Output the (X, Y) coordinate of the center of the cell containing the given text.  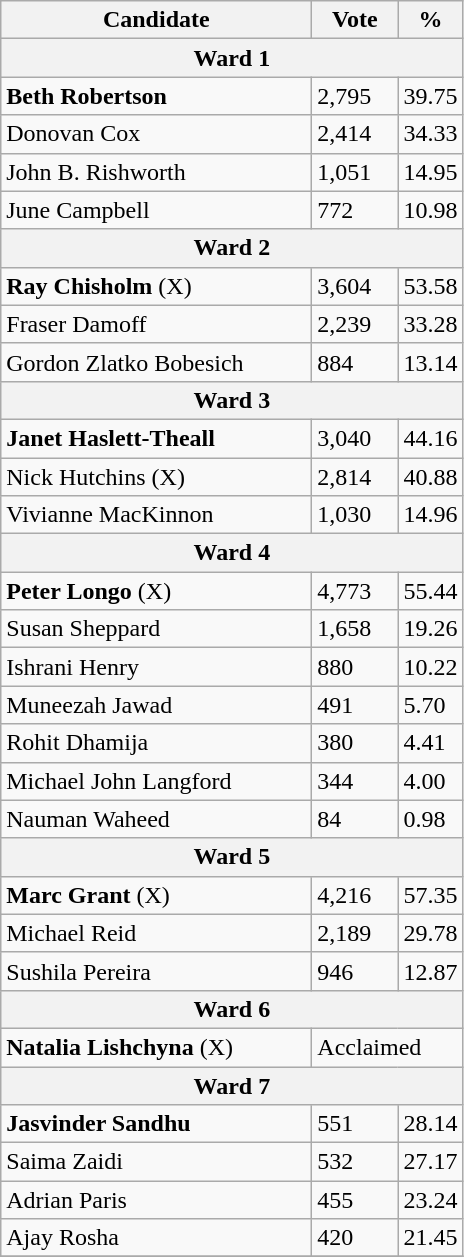
420 (355, 1238)
532 (355, 1162)
4,216 (355, 895)
10.98 (430, 210)
Ward 5 (232, 857)
2,414 (355, 134)
Vivianne MacKinnon (156, 515)
772 (355, 210)
1,030 (355, 515)
Ward 6 (232, 1009)
380 (355, 743)
Vote (355, 20)
491 (355, 705)
Ishrani Henry (156, 667)
% (430, 20)
Ward 3 (232, 400)
44.16 (430, 438)
5.70 (430, 705)
Michael John Langford (156, 781)
Nauman Waheed (156, 819)
13.14 (430, 362)
Marc Grant (X) (156, 895)
Susan Sheppard (156, 629)
34.33 (430, 134)
53.58 (430, 286)
14.95 (430, 172)
4.00 (430, 781)
Ajay Rosha (156, 1238)
551 (355, 1124)
Janet Haslett-Theall (156, 438)
2,814 (355, 477)
Donovan Cox (156, 134)
Fraser Damoff (156, 324)
1,658 (355, 629)
19.26 (430, 629)
Rohit Dhamija (156, 743)
57.35 (430, 895)
Peter Longo (X) (156, 591)
Ray Chisholm (X) (156, 286)
21.45 (430, 1238)
84 (355, 819)
4,773 (355, 591)
Jasvinder Sandhu (156, 1124)
John B. Rishworth (156, 172)
June Campbell (156, 210)
Ward 1 (232, 58)
Gordon Zlatko Bobesich (156, 362)
4.41 (430, 743)
880 (355, 667)
Acclaimed (388, 1047)
12.87 (430, 971)
39.75 (430, 96)
Beth Robertson (156, 96)
28.14 (430, 1124)
Ward 7 (232, 1085)
455 (355, 1200)
14.96 (430, 515)
2,239 (355, 324)
3,604 (355, 286)
Saima Zaidi (156, 1162)
33.28 (430, 324)
344 (355, 781)
Ward 4 (232, 553)
3,040 (355, 438)
Nick Hutchins (X) (156, 477)
Natalia Lishchyna (X) (156, 1047)
884 (355, 362)
27.17 (430, 1162)
2,795 (355, 96)
Adrian Paris (156, 1200)
Candidate (156, 20)
Ward 2 (232, 248)
23.24 (430, 1200)
1,051 (355, 172)
10.22 (430, 667)
946 (355, 971)
40.88 (430, 477)
0.98 (430, 819)
2,189 (355, 933)
29.78 (430, 933)
Sushila Pereira (156, 971)
Muneezah Jawad (156, 705)
55.44 (430, 591)
Michael Reid (156, 933)
